Locate the cell with the specified text and output its [x, y] center coordinate. 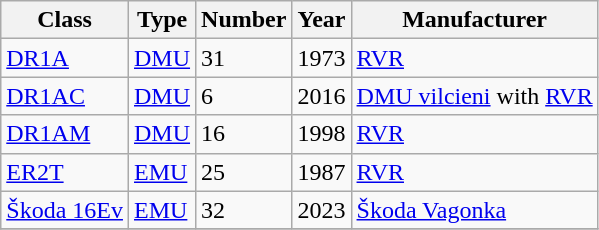
DR1AC [65, 96]
32 [244, 210]
1998 [322, 134]
Škoda Vagonka [474, 210]
6 [244, 96]
31 [244, 58]
DR1A [65, 58]
Class [65, 20]
2016 [322, 96]
2023 [322, 210]
DR1AM [65, 134]
Year [322, 20]
1987 [322, 172]
Manufacturer [474, 20]
25 [244, 172]
ER2T [65, 172]
Number [244, 20]
Type [162, 20]
DMU vilcieni with RVR [474, 96]
1973 [322, 58]
Škoda 16Ev [65, 210]
16 [244, 134]
